Extract the [x, y] coordinate from the center of the cell holding the provided text.  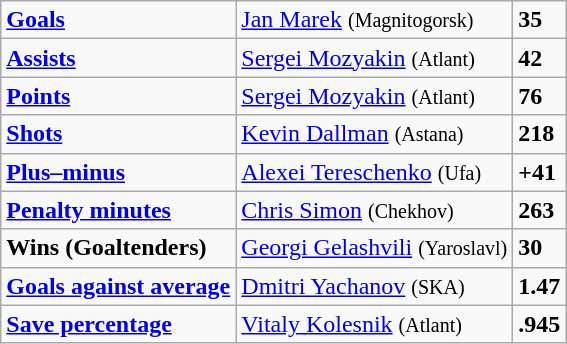
263 [540, 210]
Vitaly Kolesnik (Atlant) [374, 324]
Kevin Dallman (Astana) [374, 134]
42 [540, 58]
35 [540, 20]
Assists [118, 58]
Jan Marek (Magnitogorsk) [374, 20]
Shots [118, 134]
Wins (Goaltenders) [118, 248]
218 [540, 134]
76 [540, 96]
Goals against average [118, 286]
Plus–minus [118, 172]
Points [118, 96]
1.47 [540, 286]
Georgi Gelashvili (Yaroslavl) [374, 248]
Save percentage [118, 324]
Alexei Tereschenko (Ufa) [374, 172]
30 [540, 248]
Dmitri Yachanov (SKA) [374, 286]
Penalty minutes [118, 210]
Goals [118, 20]
.945 [540, 324]
Chris Simon (Chekhov) [374, 210]
+41 [540, 172]
